Pinpoint the cell where the given text exists, returning its (x, y) midpoint coordinate. 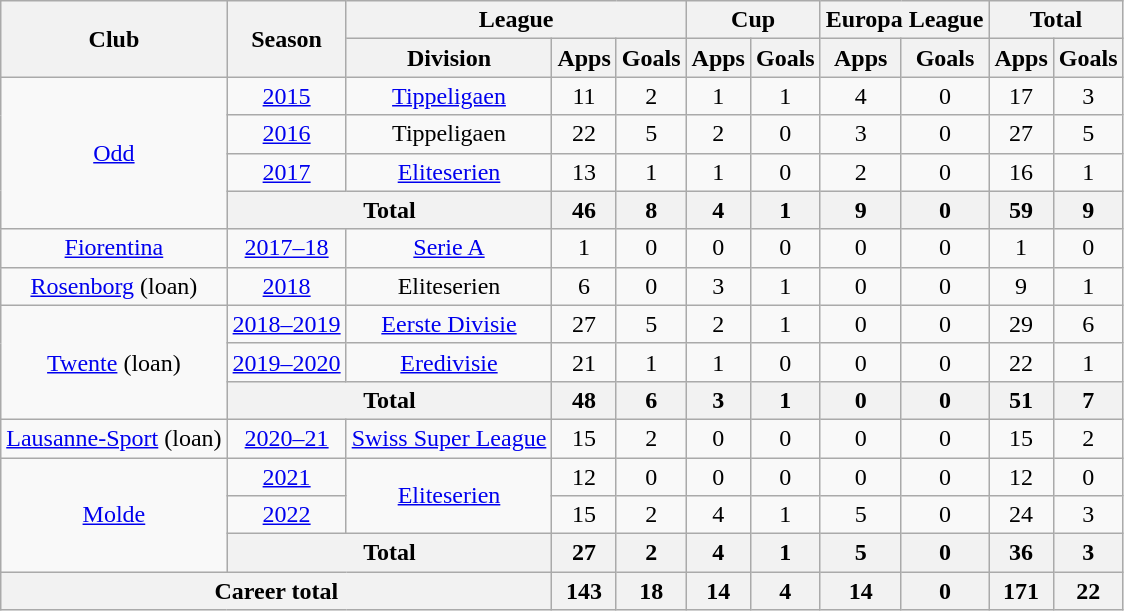
51 (1021, 400)
Serie A (449, 248)
48 (584, 400)
Fiorentina (114, 248)
8 (651, 210)
36 (1021, 553)
Club (114, 39)
2021 (286, 477)
24 (1021, 515)
143 (584, 591)
Season (286, 39)
Swiss Super League (449, 438)
Career total (276, 591)
29 (1021, 324)
Lausanne-Sport (loan) (114, 438)
2020–21 (286, 438)
2018 (286, 286)
171 (1021, 591)
Rosenborg (loan) (114, 286)
2015 (286, 96)
League (516, 20)
Eredivisie (449, 362)
16 (1021, 172)
2016 (286, 134)
Molde (114, 515)
2022 (286, 515)
46 (584, 210)
59 (1021, 210)
2017 (286, 172)
Odd (114, 153)
2018–2019 (286, 324)
2017–18 (286, 248)
17 (1021, 96)
2019–2020 (286, 362)
11 (584, 96)
Europa League (904, 20)
Eerste Divisie (449, 324)
18 (651, 591)
13 (584, 172)
Cup (753, 20)
7 (1088, 400)
21 (584, 362)
Twente (loan) (114, 362)
Division (449, 58)
